Pinpoint the cell where the given text exists, returning its [X, Y] midpoint coordinate. 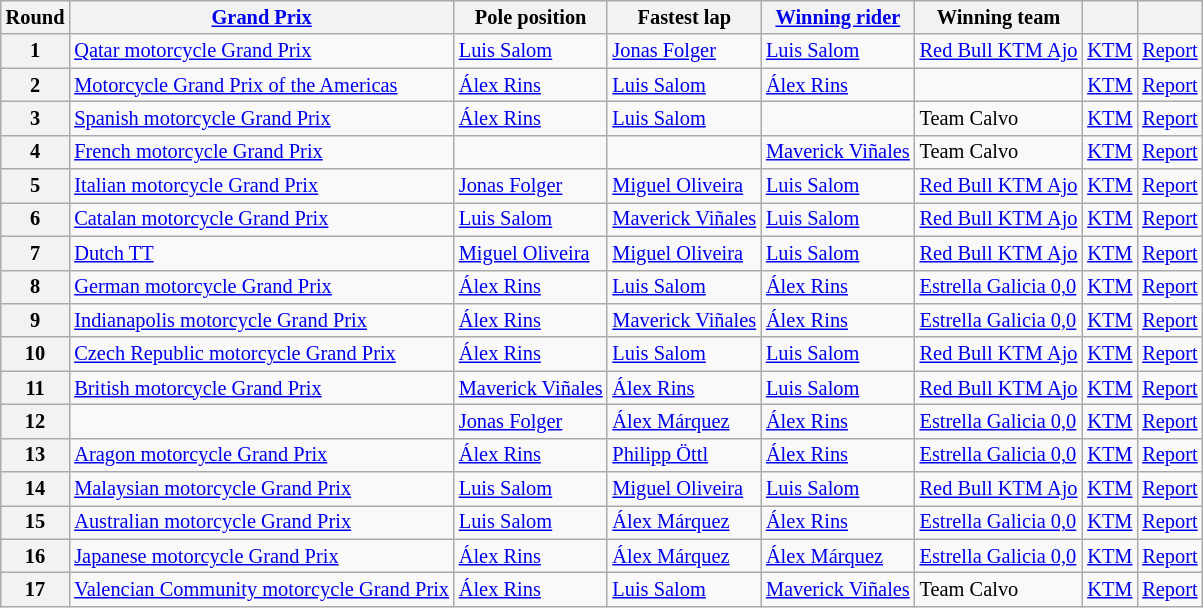
Qatar motorcycle Grand Prix [262, 51]
14 [36, 489]
8 [36, 287]
Japanese motorcycle Grand Prix [262, 556]
Motorcycle Grand Prix of the Americas [262, 85]
Winning rider [838, 17]
Australian motorcycle Grand Prix [262, 522]
12 [36, 421]
Spanish motorcycle Grand Prix [262, 118]
1 [36, 51]
13 [36, 455]
15 [36, 522]
4 [36, 152]
Malaysian motorcycle Grand Prix [262, 489]
British motorcycle Grand Prix [262, 388]
French motorcycle Grand Prix [262, 152]
5 [36, 186]
Italian motorcycle Grand Prix [262, 186]
Dutch TT [262, 253]
10 [36, 354]
6 [36, 219]
Indianapolis motorcycle Grand Prix [262, 320]
German motorcycle Grand Prix [262, 287]
17 [36, 589]
Fastest lap [684, 17]
Philipp Öttl [684, 455]
16 [36, 556]
Grand Prix [262, 17]
Catalan motorcycle Grand Prix [262, 219]
Round [36, 17]
Pole position [531, 17]
Aragon motorcycle Grand Prix [262, 455]
Winning team [999, 17]
7 [36, 253]
3 [36, 118]
2 [36, 85]
Valencian Community motorcycle Grand Prix [262, 589]
11 [36, 388]
9 [36, 320]
Czech Republic motorcycle Grand Prix [262, 354]
